Return [x, y] of the center of cell containing provided text 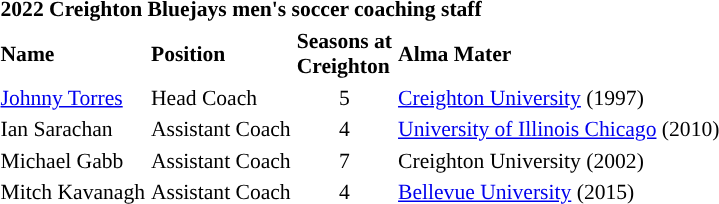
Seasons atCreighton [344, 53]
5 [344, 98]
7 [344, 160]
Head Coach [220, 98]
Position [220, 53]
4 [344, 129]
